Find where the given text appears and provide that cell's center as (x, y) coordinate. 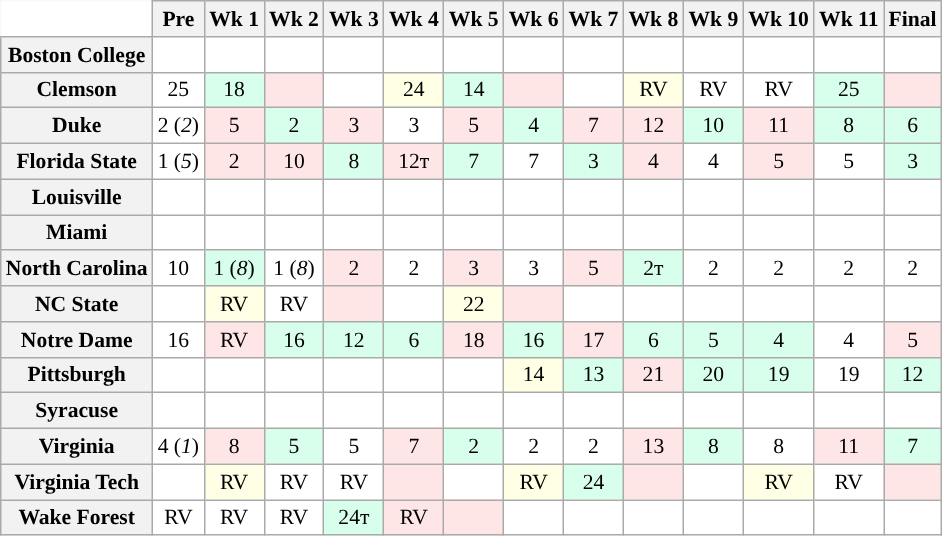
Wk 2 (294, 19)
Florida State (77, 162)
Wk 11 (849, 19)
Boston College (77, 55)
12т (414, 162)
4 (1) (179, 447)
21 (653, 375)
Syracuse (77, 411)
Wk 8 (653, 19)
Wake Forest (77, 518)
NC State (77, 304)
2т (653, 269)
20 (713, 375)
Pittsburgh (77, 375)
Louisville (77, 197)
Wk 6 (534, 19)
2 (2) (179, 126)
Wk 4 (414, 19)
22 (474, 304)
24т (354, 518)
Virginia Tech (77, 482)
Clemson (77, 90)
Miami (77, 233)
Wk 10 (778, 19)
Wk 9 (713, 19)
Duke (77, 126)
Pre (179, 19)
Wk 5 (474, 19)
North Carolina (77, 269)
17 (594, 340)
Virginia (77, 447)
Wk 1 (234, 19)
Wk 7 (594, 19)
Wk 3 (354, 19)
1 (5) (179, 162)
Final (913, 19)
Notre Dame (77, 340)
